Locate the cell with the specified text and output its (x, y) center coordinate. 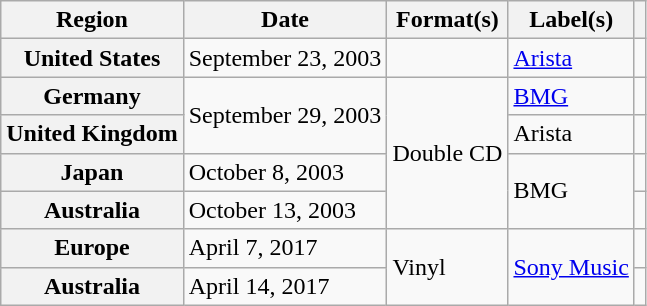
Format(s) (448, 20)
September 23, 2003 (285, 58)
October 8, 2003 (285, 172)
United States (92, 58)
Vinyl (448, 267)
Europe (92, 248)
Germany (92, 96)
September 29, 2003 (285, 115)
Date (285, 20)
April 14, 2017 (285, 286)
Label(s) (571, 20)
Japan (92, 172)
Sony Music (571, 267)
United Kingdom (92, 134)
October 13, 2003 (285, 210)
April 7, 2017 (285, 248)
Double CD (448, 153)
Region (92, 20)
